Return the (X, Y) coordinate for the center point of the cell that contains the specified text.  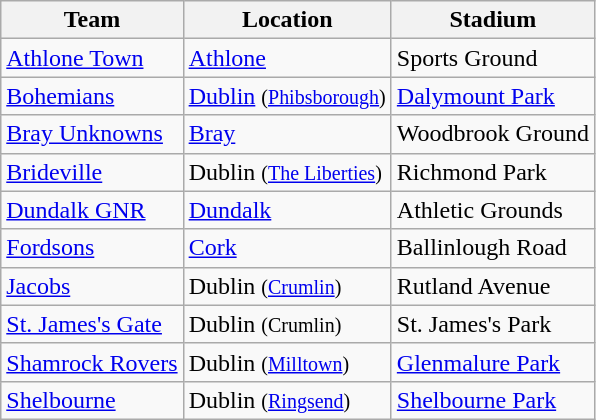
St. James's Park (492, 324)
Dublin (Milltown) (287, 362)
Shamrock Rovers (92, 362)
Bray Unknowns (92, 134)
Shelbourne Park (492, 400)
Brideville (92, 172)
Ballinlough Road (492, 248)
Woodbrook Ground (492, 134)
Cork (287, 248)
Dalymount Park (492, 96)
Athletic Grounds (492, 210)
Richmond Park (492, 172)
St. James's Gate (92, 324)
Athlone Town (92, 58)
Dublin (The Liberties) (287, 172)
Location (287, 20)
Dublin (Phibsborough) (287, 96)
Athlone (287, 58)
Rutland Avenue (492, 286)
Stadium (492, 20)
Shelbourne (92, 400)
Fordsons (92, 248)
Glenmalure Park (492, 362)
Bray (287, 134)
Bohemians (92, 96)
Jacobs (92, 286)
Dublin (Ringsend) (287, 400)
Sports Ground (492, 58)
Dundalk (287, 210)
Team (92, 20)
Dundalk GNR (92, 210)
